For the text-containing cell, return its midpoint in (x, y) coordinate format. 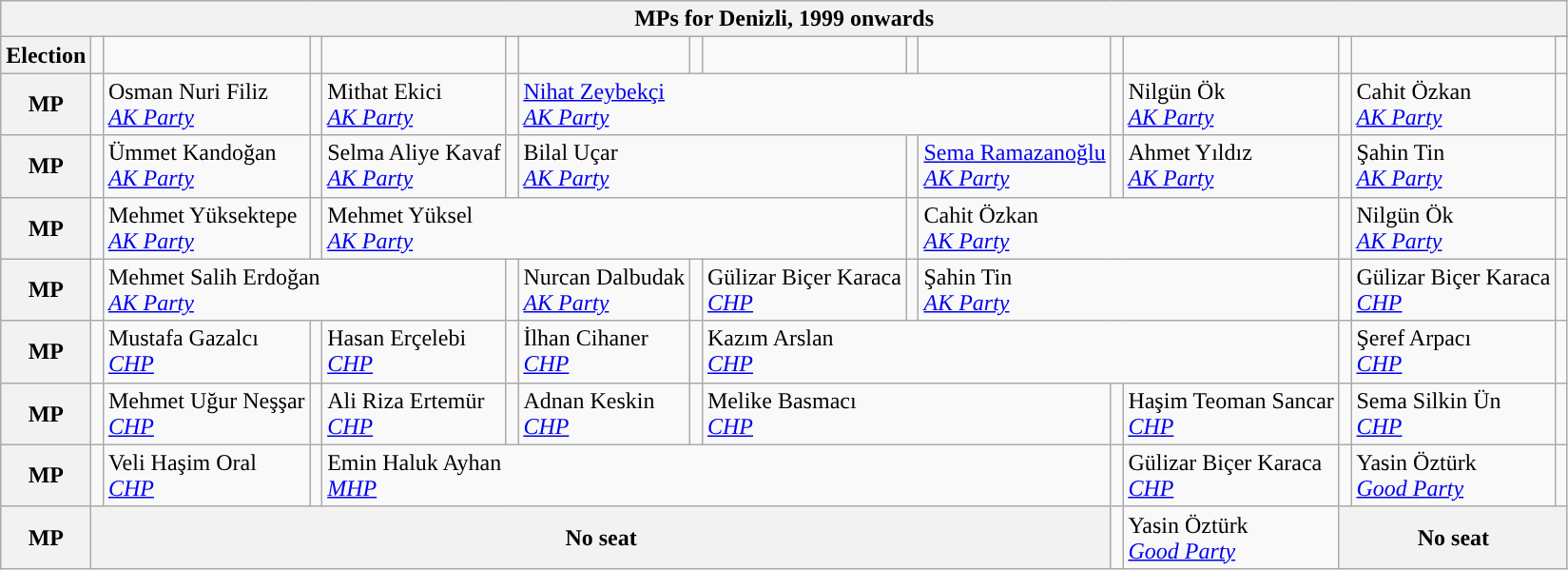
Ali Riza ErtemürCHP (415, 413)
Şeref ArpacıCHP (1453, 352)
Election (46, 55)
Mehmet Salih ErdoğanAK Party (304, 289)
Mehmet Uğur NeşşarCHP (206, 413)
Selma Aliye KavafAK Party (415, 166)
Haşim Teoman SancarCHP (1231, 413)
Mustafa GazalcıCHP (206, 352)
Kazım ArslanCHP (1020, 352)
Mithat EkiciAK Party (415, 105)
Adnan KeskinCHP (605, 413)
Ümmet KandoğanAK Party (206, 166)
Sema Silkin ÜnCHP (1453, 413)
Veli Haşim OralCHP (206, 476)
Mehmet YükselAK Party (614, 228)
Mehmet YüksektepeAK Party (206, 228)
Emin Haluk AyhanMHP (717, 476)
Nurcan DalbudakAK Party (605, 289)
MPs for Denizli, 1999 onwards (784, 19)
Osman Nuri FilizAK Party (206, 105)
Hasan ErçelebiCHP (415, 352)
Bilal UçarAK Party (713, 166)
Ahmet YıldızAK Party (1231, 166)
Sema RamazanoğluAK Party (1015, 166)
İlhan CihanerCHP (605, 352)
Melike BasmacıCHP (906, 413)
Nihat ZeybekçiAK Party (814, 105)
